Capture the cell that displays the provided text and extract its (X, Y) central coordinate. 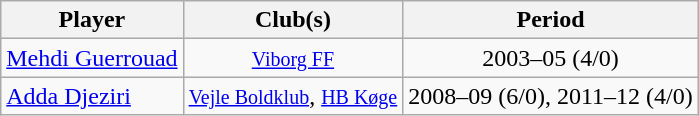
Player (92, 20)
2008–09 (6/0), 2011–12 (4/0) (550, 96)
Club(s) (293, 20)
Mehdi Guerrouad (92, 58)
Vejle Boldklub, HB Køge (293, 96)
2003–05 (4/0) (550, 58)
Viborg FF (293, 58)
Period (550, 20)
Adda Djeziri (92, 96)
